Locate the cell with the specified text and output its (x, y) center coordinate. 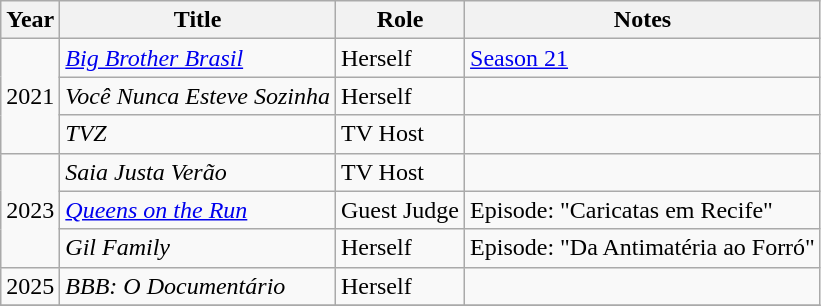
BBB: O Documentário (198, 286)
Big Brother Brasil (198, 58)
Season 21 (643, 58)
Você Nunca Esteve Sozinha (198, 96)
Notes (643, 20)
Title (198, 20)
TVZ (198, 134)
Episode: "Da Antimatéria ao Forró" (643, 248)
2021 (30, 96)
2025 (30, 286)
Gil Family (198, 248)
Queens on the Run (198, 210)
Role (400, 20)
Saia Justa Verão (198, 172)
Year (30, 20)
Guest Judge (400, 210)
Episode: "Caricatas em Recife" (643, 210)
2023 (30, 210)
